From the cell containing the given text, extract its center point as (x, y) coordinate. 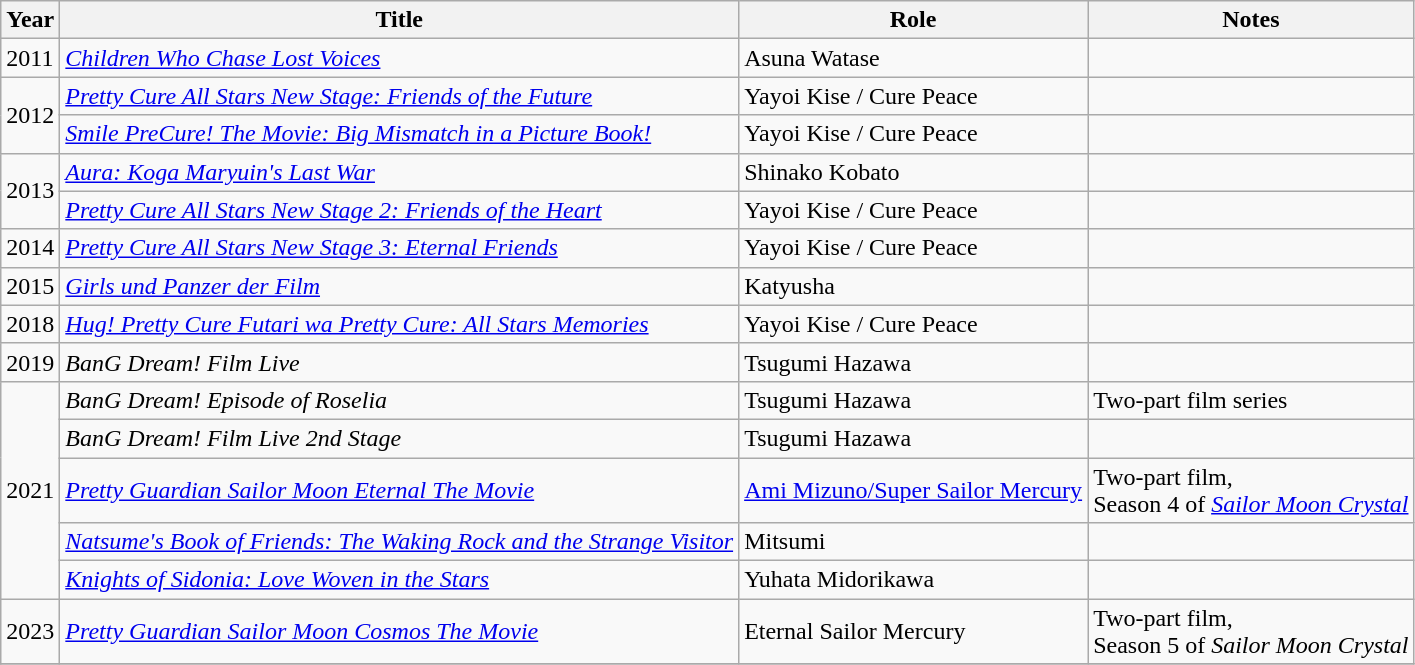
Two-part film,Season 5 of Sailor Moon Crystal (1251, 632)
Knights of Sidonia: Love Woven in the Stars (400, 580)
Girls und Panzer der Film (400, 286)
Hug! Pretty Cure Futari wa Pretty Cure: All Stars Memories (400, 324)
2021 (30, 490)
Children Who Chase Lost Voices (400, 58)
Role (914, 20)
Yuhata Midorikawa (914, 580)
Title (400, 20)
Katyusha (914, 286)
Asuna Watase (914, 58)
Pretty Cure All Stars New Stage: Friends of the Future (400, 96)
2014 (30, 248)
2015 (30, 286)
Year (30, 20)
2019 (30, 362)
2011 (30, 58)
2013 (30, 191)
Notes (1251, 20)
Pretty Guardian Sailor Moon Cosmos The Movie (400, 632)
Two-part film,Season 4 of Sailor Moon Crystal (1251, 490)
Pretty Cure All Stars New Stage 3: Eternal Friends (400, 248)
2018 (30, 324)
Eternal Sailor Mercury (914, 632)
BanG Dream! Film Live (400, 362)
Two-part film series (1251, 400)
2023 (30, 632)
Mitsumi (914, 542)
Natsume's Book of Friends: The Waking Rock and the Strange Visitor (400, 542)
Pretty Guardian Sailor Moon Eternal The Movie (400, 490)
BanG Dream! Episode of Roselia (400, 400)
BanG Dream! Film Live 2nd Stage (400, 438)
Ami Mizuno/Super Sailor Mercury (914, 490)
Shinako Kobato (914, 172)
2012 (30, 115)
Smile PreCure! The Movie: Big Mismatch in a Picture Book! (400, 134)
Aura: Koga Maryuin's Last War (400, 172)
Pretty Cure All Stars New Stage 2: Friends of the Heart (400, 210)
